Pinpoint the cell where the given text exists, returning its [X, Y] midpoint coordinate. 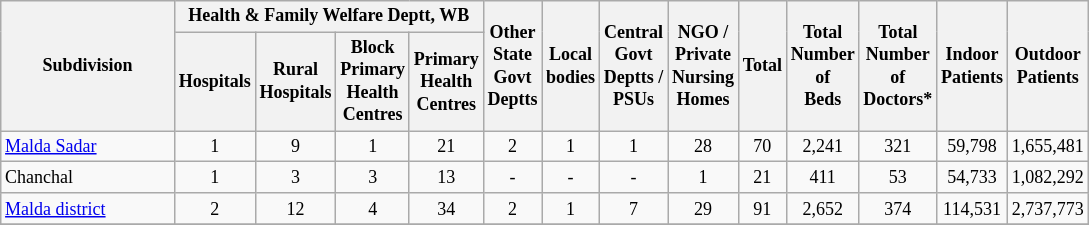
13 [446, 178]
Localbodies [571, 66]
TotalNumberofBeds [822, 66]
IndoorPatients [972, 66]
70 [762, 146]
54,733 [972, 178]
BlockPrimaryHealthCentres [373, 82]
114,531 [972, 208]
59,798 [972, 146]
411 [822, 178]
Hospitals [214, 82]
OutdoorPatients [1048, 66]
PrimaryHealthCentres [446, 82]
2,241 [822, 146]
374 [898, 208]
1,655,481 [1048, 146]
2,737,773 [1048, 208]
OtherStateGovtDeptts [512, 66]
34 [446, 208]
9 [296, 146]
CentralGovtDeptts /PSUs [633, 66]
1,082,292 [1048, 178]
12 [296, 208]
7 [633, 208]
Subdivision [88, 66]
NGO /PrivateNursingHomes [704, 66]
91 [762, 208]
Chanchal [88, 178]
RuralHospitals [296, 82]
53 [898, 178]
TotalNumberofDoctors* [898, 66]
2,652 [822, 208]
4 [373, 208]
Malda Sadar [88, 146]
28 [704, 146]
Health & Family Welfare Deptt, WB [328, 16]
Malda district [88, 208]
29 [704, 208]
321 [898, 146]
Total [762, 66]
